Pinpoint the cell where the given text exists, returning its (X, Y) midpoint coordinate. 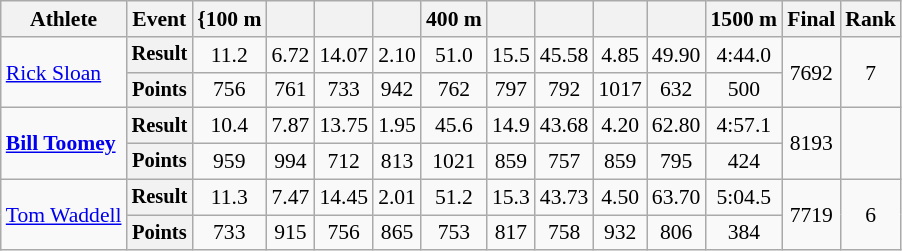
797 (511, 90)
758 (564, 233)
424 (744, 162)
753 (454, 233)
11.2 (229, 55)
45.6 (454, 126)
7719 (811, 214)
49.90 (676, 55)
2.01 (397, 197)
10.4 (229, 126)
384 (744, 233)
Tom Waddell (64, 214)
Event (160, 19)
Final (811, 19)
Athlete (64, 19)
Rank (870, 19)
63.70 (676, 197)
7692 (811, 72)
43.68 (564, 126)
4:57.1 (744, 126)
500 (744, 90)
13.75 (344, 126)
62.80 (676, 126)
14.07 (344, 55)
{100 m (229, 19)
14.45 (344, 197)
43.73 (564, 197)
712 (344, 162)
932 (620, 233)
8193 (811, 144)
400 m (454, 19)
7 (870, 72)
757 (564, 162)
1017 (620, 90)
632 (676, 90)
6 (870, 214)
813 (397, 162)
817 (511, 233)
942 (397, 90)
Bill Toomey (64, 144)
4:44.0 (744, 55)
2.10 (397, 55)
4.85 (620, 55)
6.72 (290, 55)
51.2 (454, 197)
15.5 (511, 55)
761 (290, 90)
51.0 (454, 55)
7.87 (290, 126)
1500 m (744, 19)
959 (229, 162)
994 (290, 162)
1021 (454, 162)
4.50 (620, 197)
762 (454, 90)
865 (397, 233)
4.20 (620, 126)
45.58 (564, 55)
14.9 (511, 126)
15.3 (511, 197)
Rick Sloan (64, 72)
792 (564, 90)
5:04.5 (744, 197)
11.3 (229, 197)
806 (676, 233)
7.47 (290, 197)
795 (676, 162)
915 (290, 233)
1.95 (397, 126)
